Extract the [x, y] coordinate from the center of the cell holding the provided text.  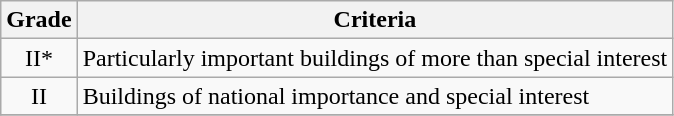
Grade [39, 20]
II [39, 96]
II* [39, 58]
Particularly important buildings of more than special interest [375, 58]
Buildings of national importance and special interest [375, 96]
Criteria [375, 20]
